Locate the cell with the specified text and output its (x, y) center coordinate. 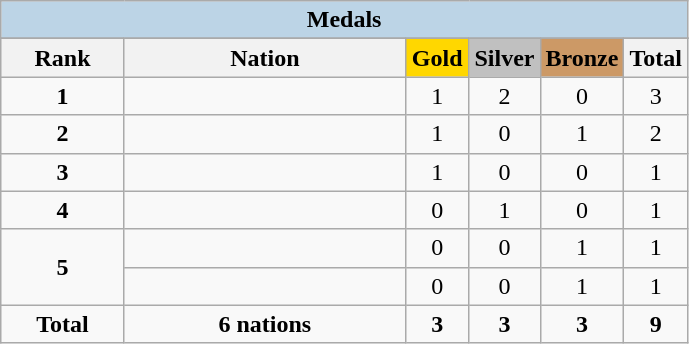
5 (63, 267)
Medals (344, 20)
9 (656, 324)
Bronze (582, 58)
6 nations (264, 324)
Gold (437, 58)
Nation (264, 58)
Rank (63, 58)
4 (63, 210)
Silver (504, 58)
